Extract the [X, Y] coordinate from the center of the cell holding the provided text.  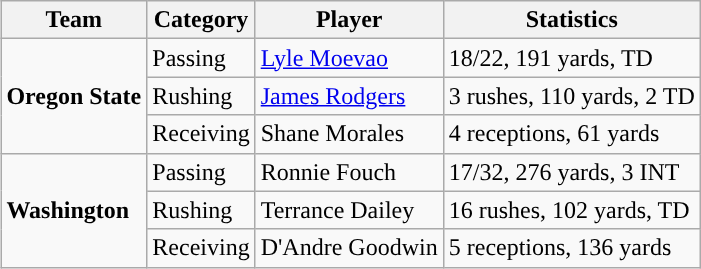
Statistics [572, 20]
Oregon State [74, 96]
D'Andre Goodwin [349, 248]
5 receptions, 136 yards [572, 248]
Washington [74, 210]
18/22, 191 yards, TD [572, 58]
3 rushes, 110 yards, 2 TD [572, 96]
17/32, 276 yards, 3 INT [572, 172]
Shane Morales [349, 134]
Terrance Dailey [349, 210]
Team [74, 20]
Player [349, 20]
James Rodgers [349, 96]
Category [201, 20]
16 rushes, 102 yards, TD [572, 210]
4 receptions, 61 yards [572, 134]
Lyle Moevao [349, 58]
Ronnie Fouch [349, 172]
